Scan for the cell matching the given text and deliver its (X, Y) coordinate at center. 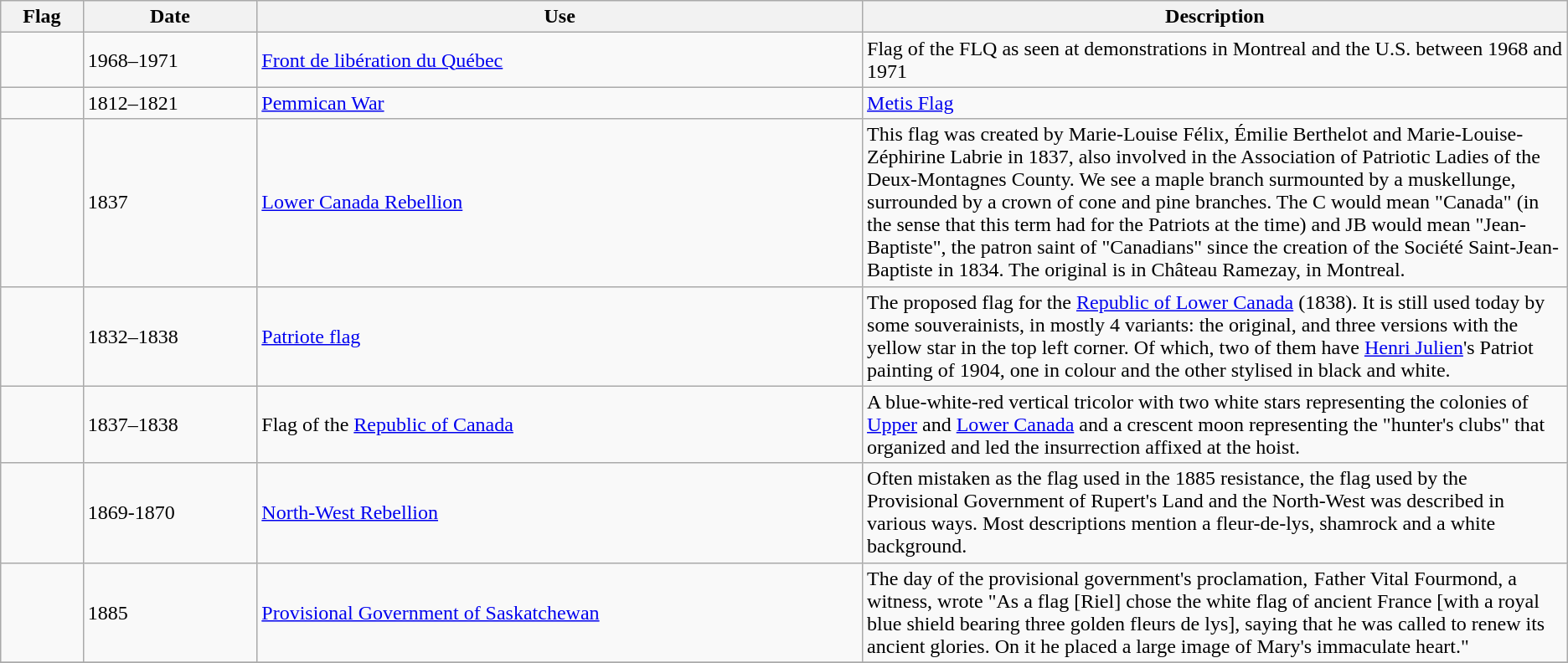
Date (170, 17)
1837–1838 (170, 424)
Provisional Government of Saskatchewan (560, 613)
Metis Flag (1215, 103)
Flag (42, 17)
Description (1215, 17)
Use (560, 17)
Lower Canada Rebellion (560, 203)
Flag of the FLQ as seen at demonstrations in Montreal and the U.S. between 1968 and 1971 (1215, 60)
1968–1971 (170, 60)
Front de libération du Québec (560, 60)
1812–1821 (170, 103)
1885 (170, 613)
1832–1838 (170, 337)
1837 (170, 203)
Pemmican War (560, 103)
Flag of the Republic of Canada (560, 424)
Patriote flag (560, 337)
1869-1870 (170, 512)
North-West Rebellion (560, 512)
